Capture the cell that displays the provided text and extract its (X, Y) central coordinate. 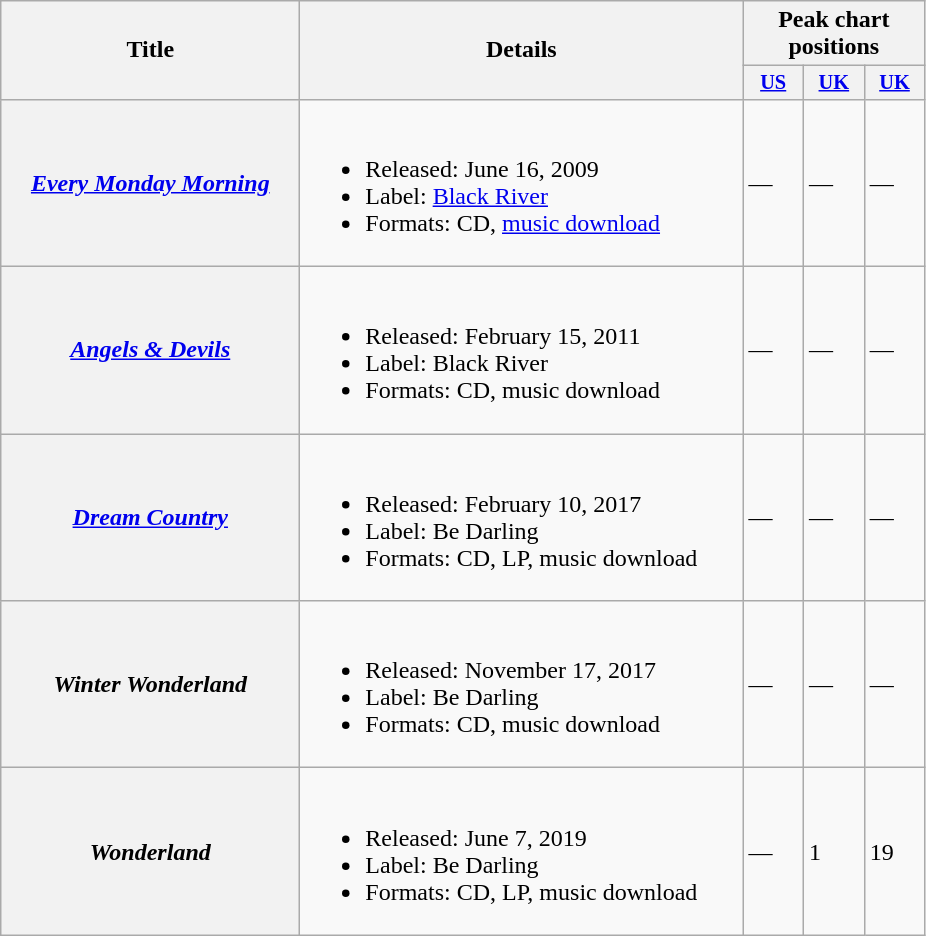
Peak chart positions (834, 34)
US (774, 83)
Title (150, 50)
Released: June 7, 2019Label: Be DarlingFormats: CD, LP, music download (522, 852)
Dream Country (150, 518)
Released: November 17, 2017Label: Be DarlingFormats: CD, music download (522, 684)
Wonderland (150, 852)
Released: February 10, 2017Label: Be DarlingFormats: CD, LP, music download (522, 518)
Angels & Devils (150, 350)
Details (522, 50)
Winter Wonderland (150, 684)
Released: February 15, 2011Label: Black RiverFormats: CD, music download (522, 350)
19 (894, 852)
Every Monday Morning (150, 182)
Released: June 16, 2009Label: Black RiverFormats: CD, music download (522, 182)
1 (834, 852)
